Output the [x, y] coordinate of the center of the cell containing the given text.  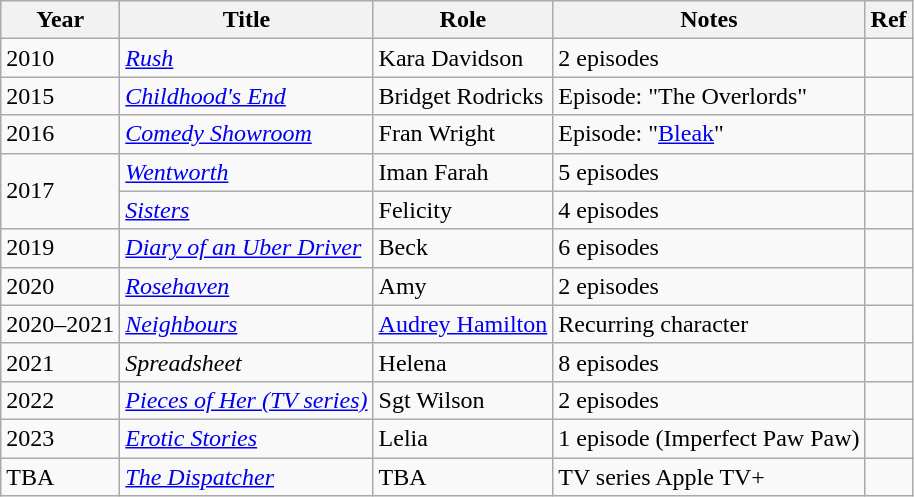
Diary of an Uber Driver [246, 248]
Bridget Rodricks [463, 96]
2017 [60, 191]
Erotic Stories [246, 438]
Spreadsheet [246, 362]
Felicity [463, 210]
Role [463, 20]
Lelia [463, 438]
2022 [60, 400]
Episode: "Bleak" [709, 134]
Childhood's End [246, 96]
Kara Davidson [463, 58]
Iman Farah [463, 172]
Helena [463, 362]
Title [246, 20]
Amy [463, 286]
Recurring character [709, 324]
2021 [60, 362]
Sgt Wilson [463, 400]
The Dispatcher [246, 477]
2020 [60, 286]
2010 [60, 58]
Rosehaven [246, 286]
Wentworth [246, 172]
Sisters [246, 210]
4 episodes [709, 210]
Audrey Hamilton [463, 324]
2019 [60, 248]
6 episodes [709, 248]
2015 [60, 96]
2016 [60, 134]
1 episode (Imperfect Paw Paw) [709, 438]
Episode: "The Overlords" [709, 96]
Beck [463, 248]
2020–2021 [60, 324]
Pieces of Her (TV series) [246, 400]
Ref [888, 20]
Notes [709, 20]
5 episodes [709, 172]
8 episodes [709, 362]
TV series Apple TV+ [709, 477]
Rush [246, 58]
Fran Wright [463, 134]
Year [60, 20]
2023 [60, 438]
Neighbours [246, 324]
Comedy Showroom [246, 134]
